Locate the cell with the specified text and output its [x, y] center coordinate. 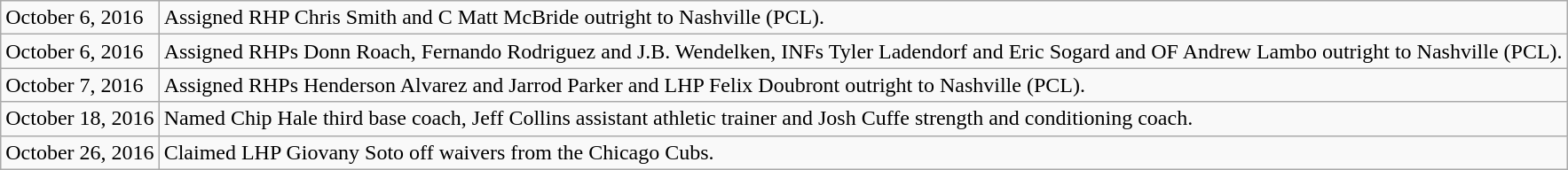
October 18, 2016 [80, 119]
October 26, 2016 [80, 152]
Claimed LHP Giovany Soto off waivers from the Chicago Cubs. [863, 152]
Assigned RHP Chris Smith and C Matt McBride outright to Nashville (PCL). [863, 18]
Assigned RHPs Henderson Alvarez and Jarrod Parker and LHP Felix Doubront outright to Nashville (PCL). [863, 85]
October 7, 2016 [80, 85]
Named Chip Hale third base coach, Jeff Collins assistant athletic trainer and Josh Cuffe strength and conditioning coach. [863, 119]
